Find where the given text appears and provide that cell's center as (x, y) coordinate. 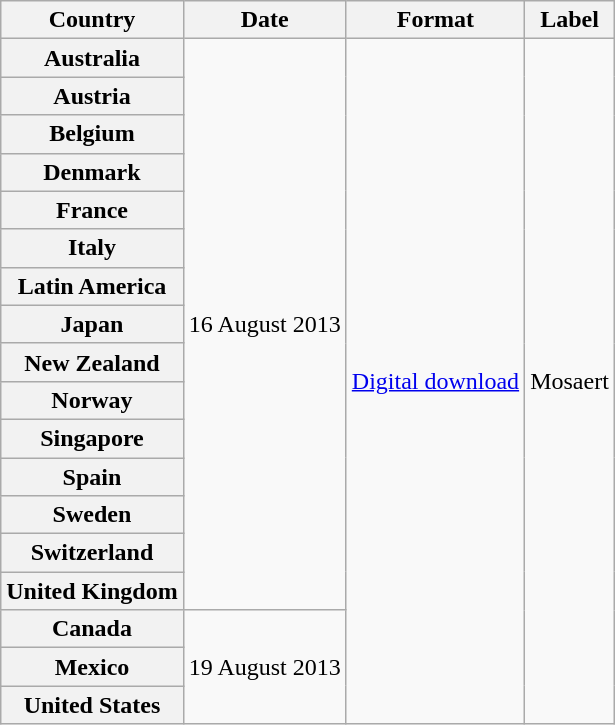
Mexico (92, 667)
New Zealand (92, 362)
Japan (92, 324)
Digital download (435, 382)
Denmark (92, 172)
United States (92, 705)
France (92, 210)
Belgium (92, 134)
United Kingdom (92, 591)
Norway (92, 400)
Australia (92, 58)
Canada (92, 629)
Austria (92, 96)
Mosaert (570, 382)
Latin America (92, 286)
Singapore (92, 438)
Country (92, 20)
Label (570, 20)
Spain (92, 477)
16 August 2013 (264, 324)
19 August 2013 (264, 667)
Format (435, 20)
Date (264, 20)
Italy (92, 248)
Sweden (92, 515)
Switzerland (92, 553)
